From the cell containing the given text, extract its center point as [x, y] coordinate. 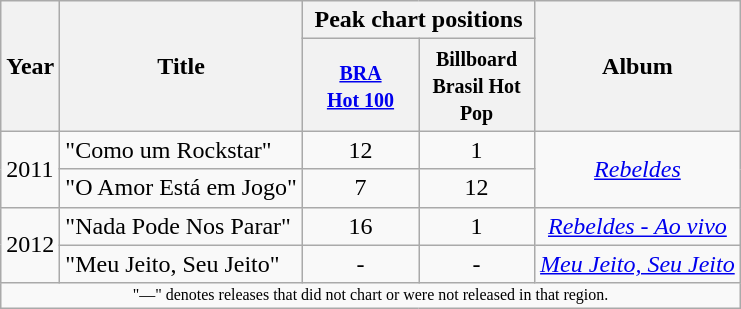
Billboard Brasil Hot Pop [477, 85]
"Como um Rockstar" [182, 150]
Rebeldes - Ao vivo [638, 226]
Year [30, 66]
"O Amor Está em Jogo" [182, 188]
"Meu Jeito, Seu Jeito" [182, 264]
BRAHot 100 [360, 85]
Peak chart positions [418, 20]
2011 [30, 169]
"—" denotes releases that did not chart or were not released in that region. [370, 295]
Rebeldes [638, 169]
Meu Jeito, Seu Jeito [638, 264]
"Nada Pode Nos Parar" [182, 226]
Album [638, 66]
Title [182, 66]
16 [360, 226]
7 [360, 188]
2012 [30, 245]
